Search for the cell housing the specified text and yield its (x, y) center coordinate. 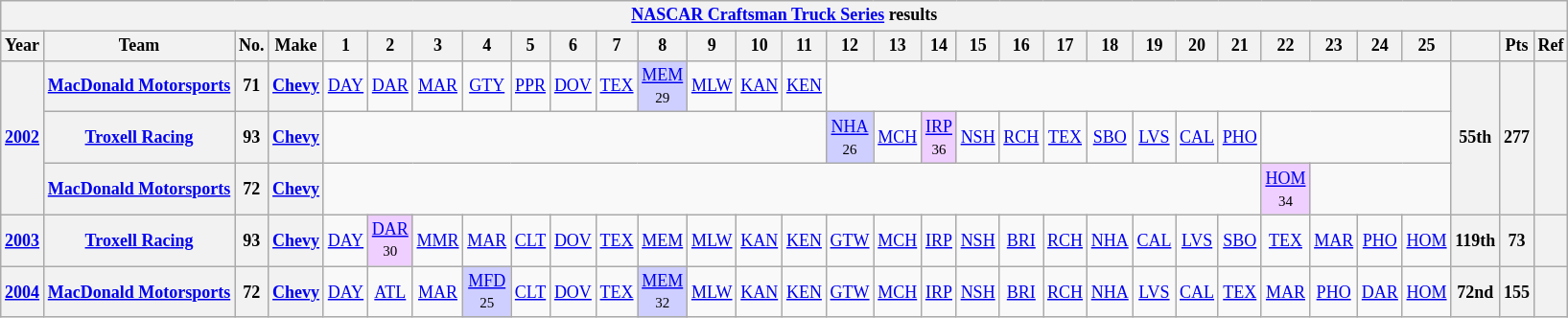
6 (573, 46)
2003 (23, 240)
15 (978, 46)
22 (1285, 46)
71 (251, 86)
10 (760, 46)
MEM29 (663, 86)
Pts (1517, 46)
NHA26 (850, 138)
277 (1517, 138)
1 (345, 46)
DAR30 (389, 240)
MEM32 (663, 292)
PPR (531, 86)
5 (531, 46)
24 (1379, 46)
8 (663, 46)
Ref (1551, 46)
2 (389, 46)
Make (296, 46)
21 (1239, 46)
7 (617, 46)
Team (138, 46)
No. (251, 46)
MFD25 (487, 292)
17 (1065, 46)
55th (1475, 138)
ATL (389, 292)
20 (1197, 46)
119th (1475, 240)
14 (940, 46)
2004 (23, 292)
2002 (23, 138)
19 (1155, 46)
12 (850, 46)
IRP36 (940, 138)
73 (1517, 240)
155 (1517, 292)
NASCAR Craftsman Truck Series results (784, 15)
16 (1021, 46)
MMR (437, 240)
72nd (1475, 292)
Year (23, 46)
11 (805, 46)
9 (712, 46)
GTY (487, 86)
13 (898, 46)
HOM34 (1285, 189)
23 (1334, 46)
18 (1110, 46)
MEM (663, 240)
25 (1427, 46)
3 (437, 46)
4 (487, 46)
